Detect which cell encompasses the target text, then output its (X, Y) center coordinate. 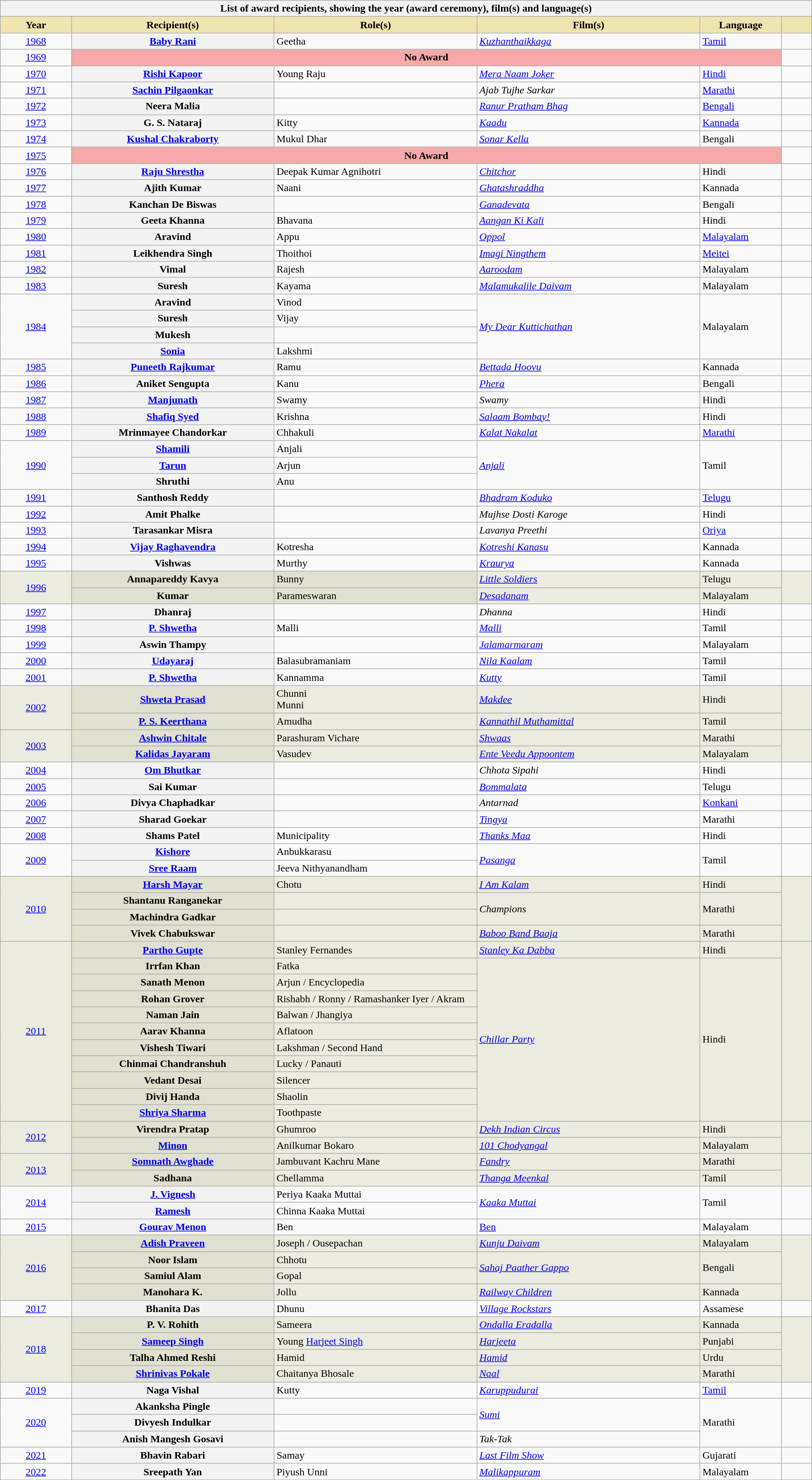
Baboo Band Baaja (588, 933)
Dhanraj (173, 612)
Samay (376, 1455)
Urdu (741, 1357)
Annapareddy Kavya (173, 579)
Manjunath (173, 400)
Sai Kumar (173, 787)
Shantanu Ranganekar (173, 901)
Vishwas (173, 563)
Village Rockstars (588, 1309)
2007 (36, 819)
Film(s) (588, 25)
Shweta Prasad (173, 699)
2006 (36, 803)
Ramesh (173, 1210)
Geetha (376, 41)
Meitei (741, 253)
Leikhendra Singh (173, 253)
2004 (36, 770)
Mujhse Dosti Karoge (588, 514)
Periya Kaaka Muttai (376, 1194)
Naga Vishal (173, 1390)
2013 (36, 1170)
Ashwin Chitale (173, 737)
Akanksha Pingle (173, 1406)
Kitty (376, 123)
2001 (36, 677)
Punjabi (741, 1341)
Adish Praveen (173, 1243)
Shaolin (376, 1097)
2010 (36, 909)
2017 (36, 1309)
Konkani (741, 803)
2018 (36, 1349)
Anbukkarasu (376, 852)
Kayama (376, 286)
Antarnad (588, 803)
Shamili (173, 449)
Ente Veedu Appoontem (588, 754)
2022 (36, 1471)
Salaam Bombay! (588, 416)
List of award recipients, showing the year (award ceremony), film(s) and language(s) (406, 9)
Ondalla Eradalla (588, 1325)
Talha Ahmed Reshi (173, 1357)
Mukesh (173, 335)
1992 (36, 514)
P. S. Keerthana (173, 721)
Vivek Chabukswar (173, 933)
Kishore (173, 852)
Year (36, 25)
Vimal (173, 270)
Chinna Kaaka Muttai (376, 1210)
Arjun / Encyclopedia (376, 982)
Amit Phalke (173, 514)
Bhavin Rabari (173, 1455)
Dhanna (588, 612)
1991 (36, 498)
ChunniMunni (376, 699)
101 Chodyangal (588, 1145)
Sumi (588, 1414)
Sanath Menon (173, 982)
2020 (36, 1423)
Makdee (588, 699)
Geeta Khanna (173, 221)
Piyush Unni (376, 1471)
Samiul Alam (173, 1276)
J. Vignesh (173, 1194)
1995 (36, 563)
Thanga Meenkal (588, 1178)
Joseph / Ousepachan (376, 1243)
Murthy (376, 563)
Vinod (376, 302)
Naman Jain (173, 1015)
Oriya (741, 530)
Vijay Raghavendra (173, 547)
Stanley Fernandes (376, 950)
1984 (36, 327)
Assamese (741, 1309)
I Am Kalam (588, 884)
Mukul Dhar (376, 139)
Mrinmayee Chandorkar (173, 432)
1972 (36, 106)
1978 (36, 204)
Thoithoi (376, 253)
Neera Malia (173, 106)
Jalamarmaram (588, 644)
1996 (36, 587)
Kotresha (376, 547)
Arjun (376, 465)
Gourav Menon (173, 1227)
Jollu (376, 1292)
1973 (36, 123)
1997 (36, 612)
Chillar Party (588, 1040)
Aangan Ki Kali (588, 221)
2000 (36, 661)
Anilkumar Bokaro (376, 1145)
Tingya (588, 819)
Deepak Kumar Agnihotri (376, 171)
1975 (36, 155)
1999 (36, 644)
Udayaraj (173, 661)
Bommalata (588, 787)
Vijay (376, 318)
Shwaas (588, 737)
1971 (36, 90)
Ramu (376, 367)
Ganadevata (588, 204)
Chaitanya Bhosale (376, 1374)
1983 (36, 286)
1986 (36, 383)
G. S. Nataraj (173, 123)
Kannamma (376, 677)
2021 (36, 1455)
Stanley Ka Dabba (588, 950)
Krishna (376, 416)
2008 (36, 836)
Gujarati (741, 1455)
My Dear Kuttichathan (588, 327)
Railway Children (588, 1292)
Kanu (376, 383)
Ranur Pratham Bhag (588, 106)
Machindra Gadkar (173, 917)
Ajith Kumar (173, 188)
Shriya Sharma (173, 1113)
1987 (36, 400)
Silencer (376, 1080)
Divij Handa (173, 1097)
1970 (36, 74)
Ghumroo (376, 1129)
Rohan Grover (173, 999)
Fatka (376, 966)
Vishesh Tiwari (173, 1048)
Mera Naam Joker (588, 74)
Lakshmi (376, 351)
Kalidas Jayaram (173, 754)
2019 (36, 1390)
Young Raju (376, 74)
Kuzhanthaikkaga (588, 41)
Partho Gupte (173, 950)
Aflatoon (376, 1031)
Nila Kaalam (588, 661)
Little Soldiers (588, 579)
Kotreshi Kanasu (588, 547)
Kaaka Muttai (588, 1202)
Kanchan De Biswas (173, 204)
Naal (588, 1374)
Tak-Tak (588, 1439)
Champions (588, 909)
Bhanita Das (173, 1309)
Sadhana (173, 1178)
Chitchor (588, 171)
Somnath Awghade (173, 1162)
1985 (36, 367)
Pasanga (588, 860)
Balwan / Jhangiya (376, 1015)
Kalat Nakalat (588, 432)
2014 (36, 1202)
Shruthi (173, 482)
Aarav Khanna (173, 1031)
1998 (36, 628)
Dekh Indian Circus (588, 1129)
Lavanya Preethi (588, 530)
Divya Chaphadkar (173, 803)
Lucky / Panauti (376, 1064)
Sonia (173, 351)
Shrinivas Pokale (173, 1374)
Sree Raam (173, 868)
Imagi Ningthem (588, 253)
Appu (376, 237)
Kannathil Muthamittal (588, 721)
2012 (36, 1137)
Sachin Pilgaonkar (173, 90)
Harjeeta (588, 1341)
Kaadu (588, 123)
Oppol (588, 237)
Aaroodam (588, 270)
Ajab Tujhe Sarkar (588, 90)
Malamukalile Daivam (588, 286)
Amudha (376, 721)
Tarasankar Misra (173, 530)
Aswin Thampy (173, 644)
1977 (36, 188)
1980 (36, 237)
Last Film Show (588, 1455)
Chhota Sipahi (588, 770)
1976 (36, 171)
Sharad Goekar (173, 819)
Municipality (376, 836)
Sameera (376, 1325)
Desadanam (588, 596)
Vedant Desai (173, 1080)
1974 (36, 139)
Harsh Mayar (173, 884)
1969 (36, 57)
Thanks Maa (588, 836)
Recipient(s) (173, 25)
Jambuvant Kachru Mane (376, 1162)
Shams Patel (173, 836)
Noor Islam (173, 1259)
Puneeth Rajkumar (173, 367)
Lakshman / Second Hand (376, 1048)
Kushal Chakraborty (173, 139)
Chotu (376, 884)
Bhavana (376, 221)
Gopal (376, 1276)
2016 (36, 1267)
Sonar Kella (588, 139)
2005 (36, 787)
1981 (36, 253)
Kunju Daivam (588, 1243)
1988 (36, 416)
2015 (36, 1227)
Bhadram Koduko (588, 498)
Parashuram Vichare (376, 737)
Rishabh / Ronny / Ramashanker Iyer / Akram (376, 999)
Balasubramaniam (376, 661)
1993 (36, 530)
Chhakuli (376, 432)
Bunny (376, 579)
Sahaj Paather Gappo (588, 1267)
Naani (376, 188)
2002 (36, 707)
Chhotu (376, 1259)
Kraurya (588, 563)
Chinmai Chandranshuh (173, 1064)
Chellamma (376, 1178)
Vasudev (376, 754)
Malikappuram (588, 1471)
Phera (588, 383)
1989 (36, 432)
1979 (36, 221)
Karuppudurai (588, 1390)
Raju Shrestha (173, 171)
Manohara K. (173, 1292)
Rajesh (376, 270)
Anish Mangesh Gosavi (173, 1439)
Kumar (173, 596)
1982 (36, 270)
Dhunu (376, 1309)
2003 (36, 746)
1994 (36, 547)
Jeeva Nithyanandham (376, 868)
Sreepath Yan (173, 1471)
Aniket Sengupta (173, 383)
Baby Rani (173, 41)
Fandry (588, 1162)
Tarun (173, 465)
Role(s) (376, 25)
2011 (36, 1031)
Divyesh Indulkar (173, 1423)
Ghatashraddha (588, 188)
1968 (36, 41)
Young Harjeet Singh (376, 1341)
Language (741, 25)
Bettada Hoovu (588, 367)
Santhosh Reddy (173, 498)
Minon (173, 1145)
Sameep Singh (173, 1341)
Irrfan Khan (173, 966)
P. V. Rohith (173, 1325)
Anu (376, 482)
Toothpaste (376, 1113)
Rishi Kapoor (173, 74)
Parameswaran (376, 596)
Om Bhutkar (173, 770)
2009 (36, 860)
Virendra Pratap (173, 1129)
Shafiq Syed (173, 416)
1990 (36, 465)
